Capture the cell that displays the provided text and extract its (x, y) central coordinate. 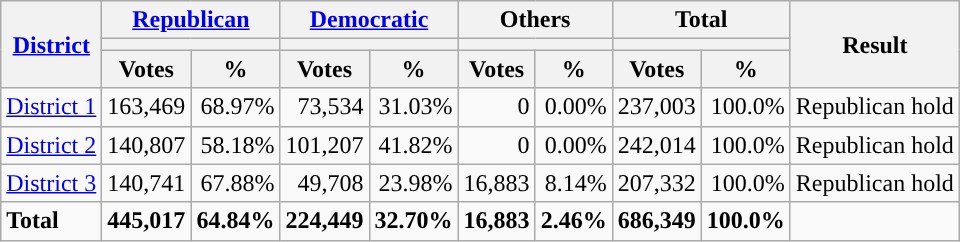
207,332 (656, 183)
67.88% (236, 183)
237,003 (656, 107)
445,017 (146, 221)
224,449 (324, 221)
686,349 (656, 221)
23.98% (414, 183)
64.84% (236, 221)
Result (874, 44)
31.03% (414, 107)
101,207 (324, 145)
73,534 (324, 107)
32.70% (414, 221)
2.46% (574, 221)
Democratic (369, 20)
49,708 (324, 183)
District (52, 44)
Republican (191, 20)
163,469 (146, 107)
140,741 (146, 183)
140,807 (146, 145)
District 2 (52, 145)
68.97% (236, 107)
58.18% (236, 145)
District 1 (52, 107)
242,014 (656, 145)
41.82% (414, 145)
8.14% (574, 183)
District 3 (52, 183)
Others (535, 20)
